Locate the cell with the specified text and output its (X, Y) center coordinate. 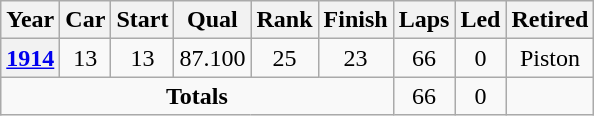
87.100 (212, 58)
Year (30, 20)
Piston (550, 58)
1914 (30, 58)
Qual (212, 20)
Laps (424, 20)
Retired (550, 20)
Totals (197, 96)
Led (480, 20)
25 (284, 58)
Start (142, 20)
23 (356, 58)
Car (86, 20)
Finish (356, 20)
Rank (284, 20)
